Identify which cell holds the provided text, then report its [x, y] central coordinate. 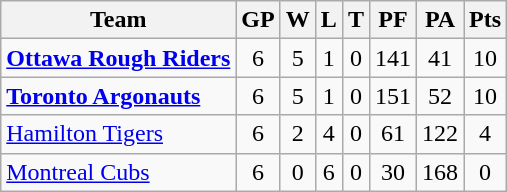
W [298, 20]
151 [392, 96]
PF [392, 20]
2 [298, 134]
122 [440, 134]
Team [118, 20]
Ottawa Rough Riders [118, 58]
L [328, 20]
141 [392, 58]
Toronto Argonauts [118, 96]
PA [440, 20]
61 [392, 134]
168 [440, 172]
Montreal Cubs [118, 172]
Hamilton Tigers [118, 134]
T [356, 20]
41 [440, 58]
GP [258, 20]
52 [440, 96]
Pts [486, 20]
30 [392, 172]
